Return (x, y) of the center of cell containing provided text 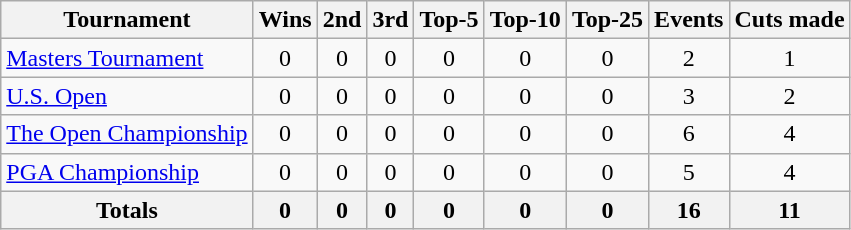
PGA Championship (127, 172)
U.S. Open (127, 96)
Tournament (127, 20)
Top-10 (525, 20)
6 (689, 134)
Totals (127, 210)
1 (790, 58)
Masters Tournament (127, 58)
Wins (285, 20)
11 (790, 210)
5 (689, 172)
Top-5 (449, 20)
3rd (390, 20)
16 (689, 210)
Cuts made (790, 20)
Top-25 (607, 20)
The Open Championship (127, 134)
Events (689, 20)
2nd (342, 20)
3 (689, 96)
